From the cell containing the given text, extract its center point as [x, y] coordinate. 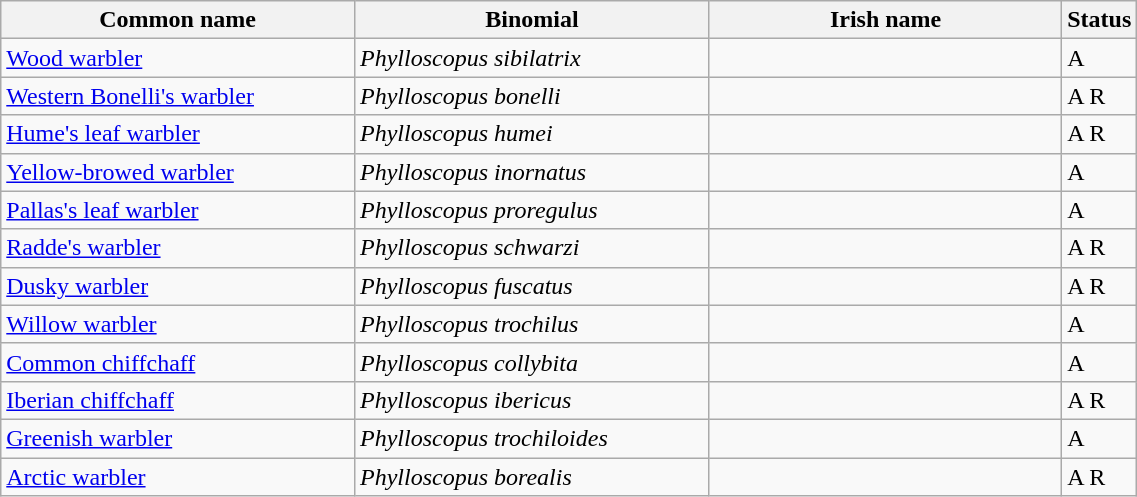
Phylloscopus proregulus [532, 210]
Willow warbler [178, 324]
Western Bonelli's warbler [178, 96]
Phylloscopus ibericus [532, 400]
Binomial [532, 20]
Wood warbler [178, 58]
Pallas's leaf warbler [178, 210]
Phylloscopus borealis [532, 477]
Phylloscopus humei [532, 134]
Phylloscopus sibilatrix [532, 58]
Dusky warbler [178, 286]
Phylloscopus fuscatus [532, 286]
Phylloscopus trochilus [532, 324]
Irish name [885, 20]
Common chiffchaff [178, 362]
Phylloscopus bonelli [532, 96]
Phylloscopus collybita [532, 362]
Iberian chiffchaff [178, 400]
Hume's leaf warbler [178, 134]
Status [1100, 20]
Radde's warbler [178, 248]
Phylloscopus inornatus [532, 172]
Greenish warbler [178, 438]
Yellow-browed warbler [178, 172]
Phylloscopus schwarzi [532, 248]
Arctic warbler [178, 477]
Phylloscopus trochiloides [532, 438]
Common name [178, 20]
